Return the [x, y] coordinate for the center point of the cell that contains the specified text.  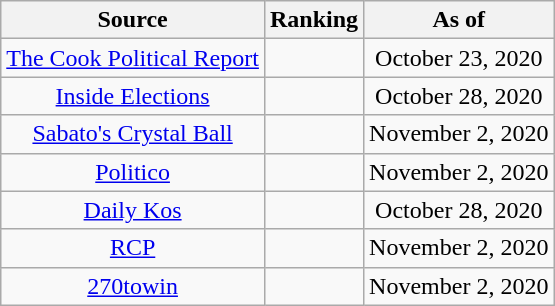
Inside Elections [133, 96]
Source [133, 20]
Ranking [314, 20]
October 23, 2020 [459, 58]
Politico [133, 172]
270towin [133, 286]
As of [459, 20]
The Cook Political Report [133, 58]
RCP [133, 248]
Daily Kos [133, 210]
Sabato's Crystal Ball [133, 134]
